Find where the given text appears and provide that cell's center as (X, Y) coordinate. 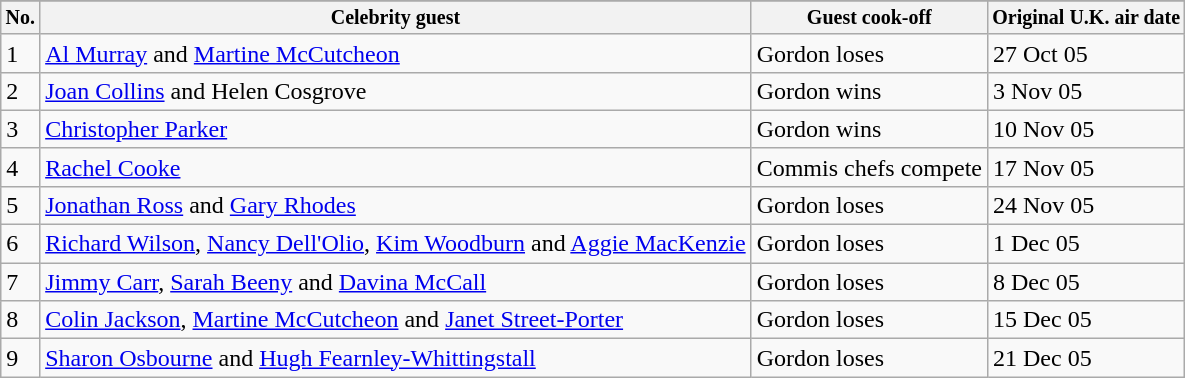
Colin Jackson, Martine McCutcheon and Janet Street-Porter (396, 320)
Al Murray and Martine McCutcheon (396, 53)
Rachel Cooke (396, 167)
15 Dec 05 (1086, 320)
8 Dec 05 (1086, 282)
21 Dec 05 (1086, 358)
Richard Wilson, Nancy Dell'Olio, Kim Woodburn and Aggie MacKenzie (396, 244)
4 (20, 167)
Jonathan Ross and Gary Rhodes (396, 205)
Guest cook-off (869, 18)
7 (20, 282)
8 (20, 320)
5 (20, 205)
2 (20, 91)
Christopher Parker (396, 129)
9 (20, 358)
Original U.K. air date (1086, 18)
Celebrity guest (396, 18)
Joan Collins and Helen Cosgrove (396, 91)
6 (20, 244)
Sharon Osbourne and Hugh Fearnley-Whittingstall (396, 358)
Commis chefs compete (869, 167)
3 (20, 129)
17 Nov 05 (1086, 167)
3 Nov 05 (1086, 91)
10 Nov 05 (1086, 129)
No. (20, 18)
27 Oct 05 (1086, 53)
24 Nov 05 (1086, 205)
1 (20, 53)
1 Dec 05 (1086, 244)
Jimmy Carr, Sarah Beeny and Davina McCall (396, 282)
